Return (X, Y) of the center of cell containing provided text 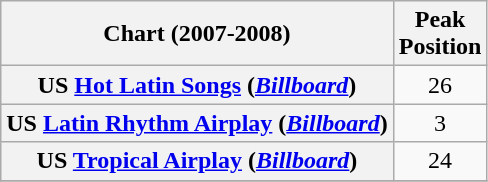
US Hot Latin Songs (Billboard) (197, 85)
3 (440, 123)
Peak Position (440, 34)
US Tropical Airplay (Billboard) (197, 161)
26 (440, 85)
Chart (2007-2008) (197, 34)
US Latin Rhythm Airplay (Billboard) (197, 123)
24 (440, 161)
